Identify which cell holds the provided text, then report its [x, y] central coordinate. 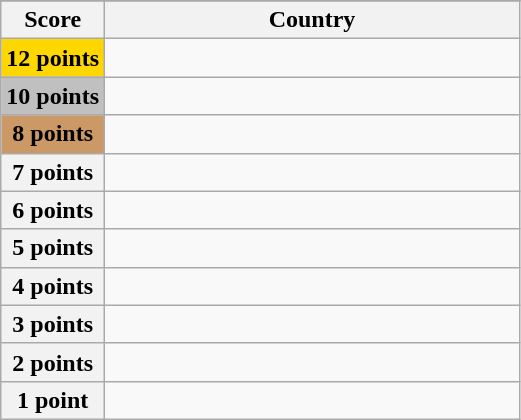
10 points [53, 96]
12 points [53, 58]
6 points [53, 210]
3 points [53, 324]
1 point [53, 400]
Score [53, 20]
4 points [53, 286]
7 points [53, 172]
2 points [53, 362]
8 points [53, 134]
5 points [53, 248]
Country [312, 20]
